From the cell containing the given text, extract its center point as [x, y] coordinate. 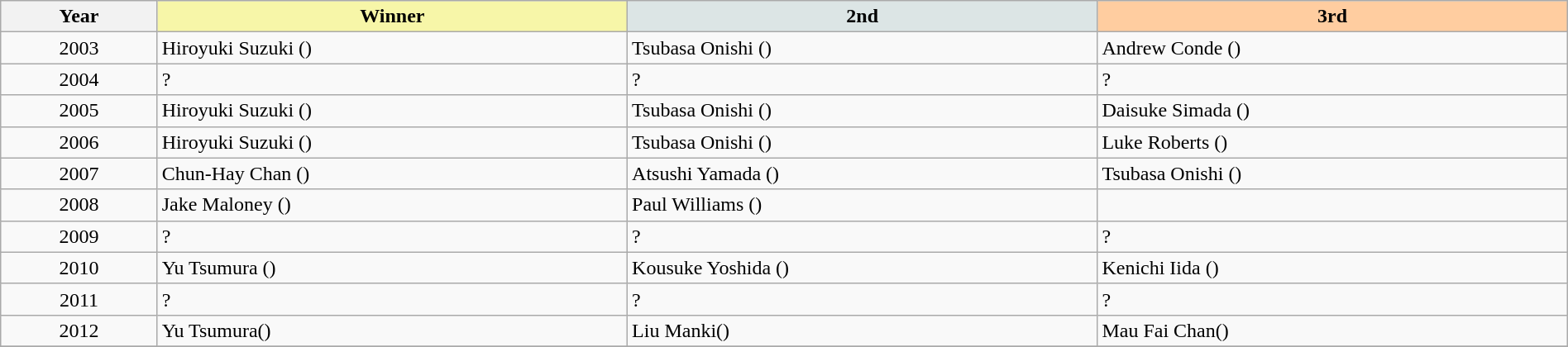
2007 [79, 173]
2009 [79, 236]
2010 [79, 268]
2008 [79, 205]
2nd [863, 17]
Mau Fai Chan() [1332, 330]
Yu Tsumura() [392, 330]
3rd [1332, 17]
2005 [79, 111]
Atsushi Yamada () [863, 173]
2006 [79, 142]
Kenichi Iida () [1332, 268]
Winner [392, 17]
Liu Manki() [863, 330]
2011 [79, 299]
Daisuke Simada () [1332, 111]
Andrew Conde () [1332, 48]
Chun-Hay Chan () [392, 173]
Yu Tsumura () [392, 268]
2003 [79, 48]
Jake Maloney () [392, 205]
Luke Roberts () [1332, 142]
Kousuke Yoshida () [863, 268]
Paul Williams () [863, 205]
Year [79, 17]
2004 [79, 79]
2012 [79, 330]
